Extract the (x, y) coordinate from the center of the cell holding the provided text.  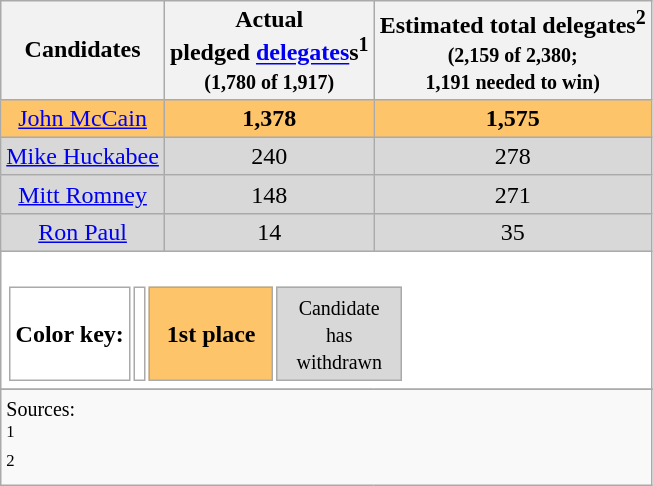
1,378 (269, 118)
Candidates (83, 50)
John McCain (83, 118)
Candidate haswithdrawn (340, 334)
Sources:1 2 (326, 437)
278 (512, 156)
1st place (212, 334)
35 (512, 232)
Ron Paul (83, 232)
Actualpledged delegatess1(1,780 of 1,917) (269, 50)
148 (269, 194)
Color key: (70, 334)
1,575 (512, 118)
271 (512, 194)
Color key: 1st place Candidate haswithdrawn (326, 321)
Mike Huckabee (83, 156)
240 (269, 156)
14 (269, 232)
Estimated total delegates2(2,159 of 2,380;1,191 needed to win) (512, 50)
Mitt Romney (83, 194)
